Search for the cell housing the specified text and yield its (x, y) center coordinate. 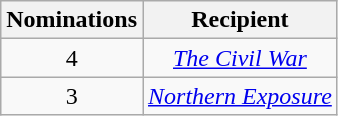
3 (72, 96)
Northern Exposure (240, 96)
4 (72, 58)
The Civil War (240, 58)
Recipient (240, 20)
Nominations (72, 20)
